Locate the cell with the specified text and output its (X, Y) center coordinate. 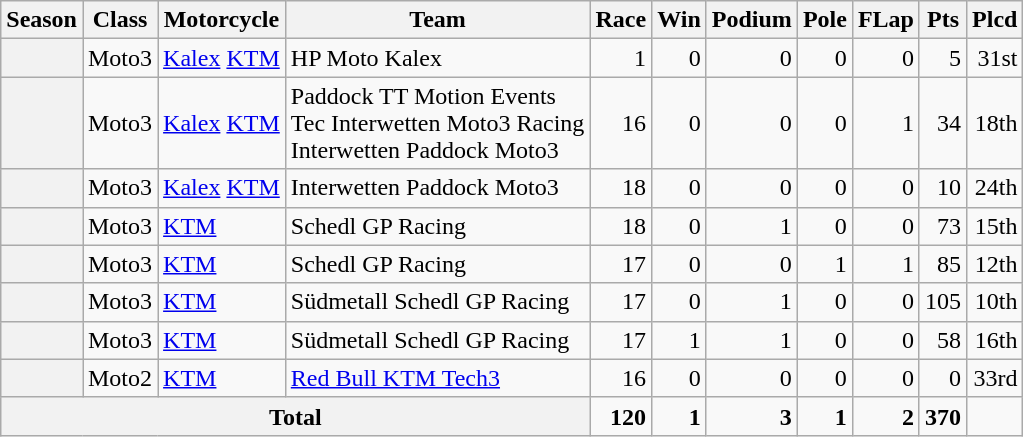
24th (995, 188)
12th (995, 264)
Total (296, 416)
2 (886, 416)
15th (995, 226)
73 (942, 226)
370 (942, 416)
Pts (942, 20)
5 (942, 58)
Pole (824, 20)
Class (120, 20)
Win (680, 20)
10th (995, 302)
HP Moto Kalex (438, 58)
Race (621, 20)
85 (942, 264)
Paddock TT Motion EventsTec Interwetten Moto3 RacingInterwetten Paddock Moto3 (438, 123)
Plcd (995, 20)
Podium (752, 20)
58 (942, 340)
Moto2 (120, 378)
Team (438, 20)
3 (752, 416)
Interwetten Paddock Moto3 (438, 188)
34 (942, 123)
120 (621, 416)
105 (942, 302)
Red Bull KTM Tech3 (438, 378)
16th (995, 340)
FLap (886, 20)
Motorcycle (222, 20)
18th (995, 123)
31st (995, 58)
10 (942, 188)
Season (42, 20)
33rd (995, 378)
